From the cell containing the given text, extract its center point as (x, y) coordinate. 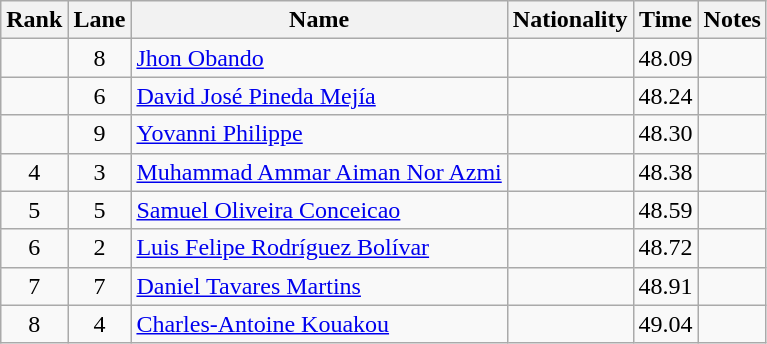
9 (100, 134)
Rank (34, 20)
Muhammad Ammar Aiman Nor Azmi (319, 172)
48.30 (666, 134)
David José Pineda Mejía (319, 96)
48.59 (666, 210)
Daniel Tavares Martins (319, 286)
Name (319, 20)
Yovanni Philippe (319, 134)
Notes (732, 20)
48.91 (666, 286)
Charles-Antoine Kouakou (319, 324)
Samuel Oliveira Conceicao (319, 210)
3 (100, 172)
48.72 (666, 248)
49.04 (666, 324)
Nationality (570, 20)
Time (666, 20)
Lane (100, 20)
Luis Felipe Rodríguez Bolívar (319, 248)
2 (100, 248)
48.09 (666, 58)
48.24 (666, 96)
48.38 (666, 172)
Jhon Obando (319, 58)
